Identify which cell holds the provided text, then report its (x, y) central coordinate. 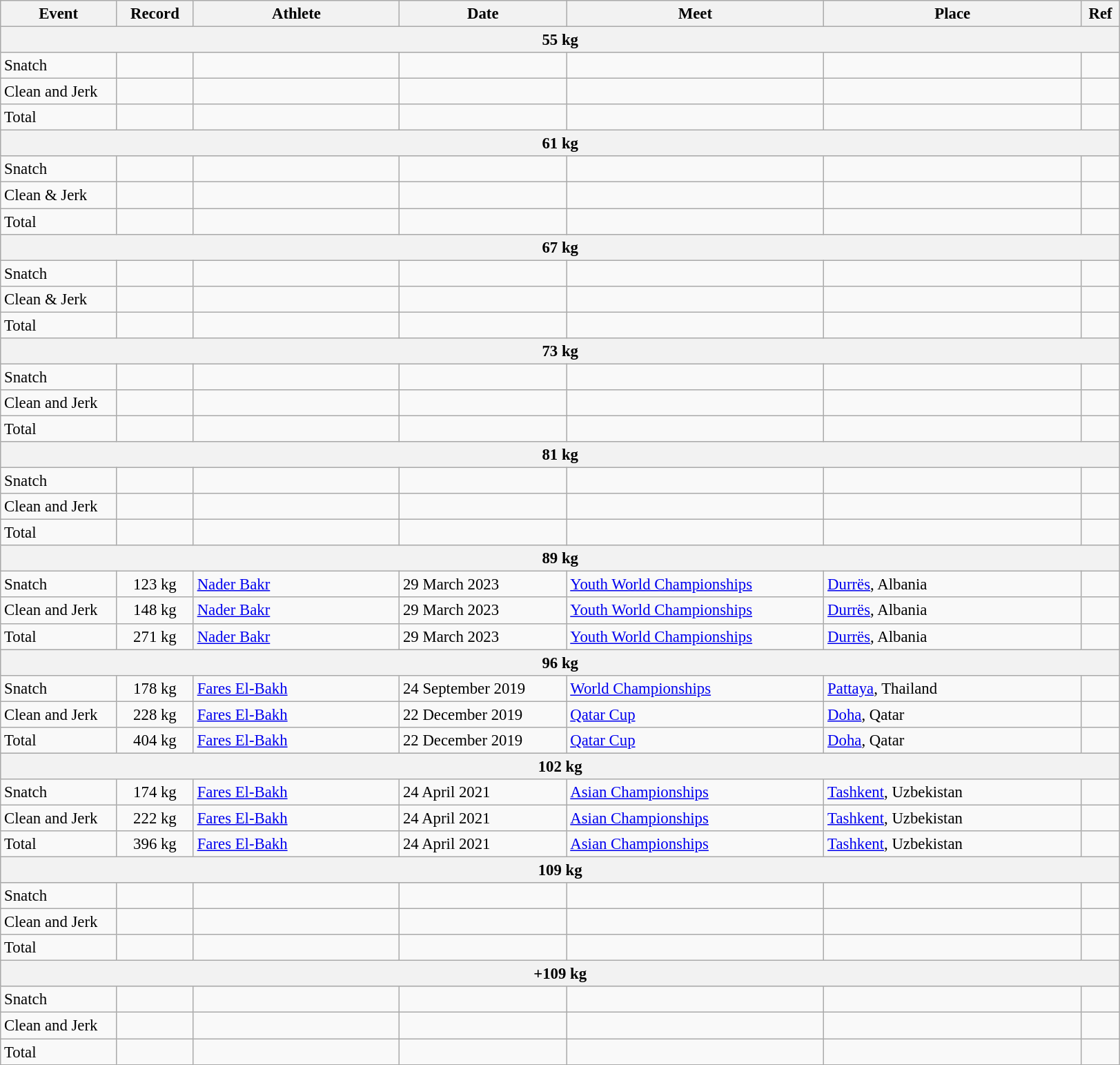
73 kg (560, 351)
Ref (1101, 14)
Pattaya, Thailand (952, 688)
67 kg (560, 247)
55 kg (560, 40)
Athlete (296, 14)
271 kg (155, 636)
404 kg (155, 741)
123 kg (155, 585)
Meet (696, 14)
178 kg (155, 688)
+109 kg (560, 974)
222 kg (155, 818)
89 kg (560, 558)
96 kg (560, 663)
109 kg (560, 870)
Place (952, 14)
24 September 2019 (483, 688)
Event (59, 14)
396 kg (155, 844)
Record (155, 14)
228 kg (155, 714)
102 kg (560, 766)
148 kg (155, 611)
81 kg (560, 455)
174 kg (155, 792)
World Championships (696, 688)
Date (483, 14)
61 kg (560, 144)
